Search for the cell housing the specified text and yield its [x, y] center coordinate. 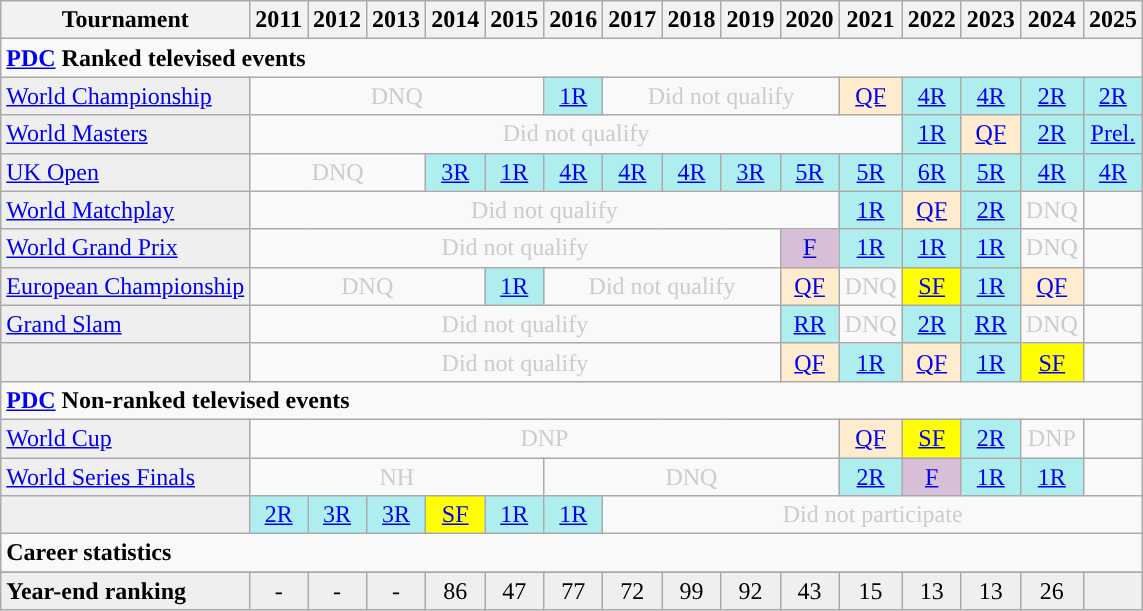
92 [750, 591]
2013 [396, 20]
77 [574, 591]
PDC Non-ranked televised events [572, 400]
86 [456, 591]
2023 [990, 20]
2022 [932, 20]
2018 [692, 20]
Did not participate [873, 515]
47 [514, 591]
2024 [1052, 20]
2017 [632, 20]
15 [870, 591]
2019 [750, 20]
2014 [456, 20]
2025 [1112, 20]
2012 [338, 20]
2011 [279, 20]
Grand Slam [126, 324]
World Grand Prix [126, 248]
Career statistics [572, 553]
Year-end ranking [126, 591]
European Championship [126, 286]
UK Open [126, 172]
2015 [514, 20]
Prel. [1112, 134]
Tournament [126, 20]
World Championship [126, 96]
World Series Finals [126, 477]
2016 [574, 20]
43 [810, 591]
World Matchplay [126, 210]
PDC Ranked televised events [572, 58]
World Cup [126, 438]
72 [632, 591]
99 [692, 591]
NH [397, 477]
26 [1052, 591]
6R [932, 172]
2020 [810, 20]
World Masters [126, 134]
2021 [870, 20]
